Detect which cell encompasses the target text, then output its [X, Y] center coordinate. 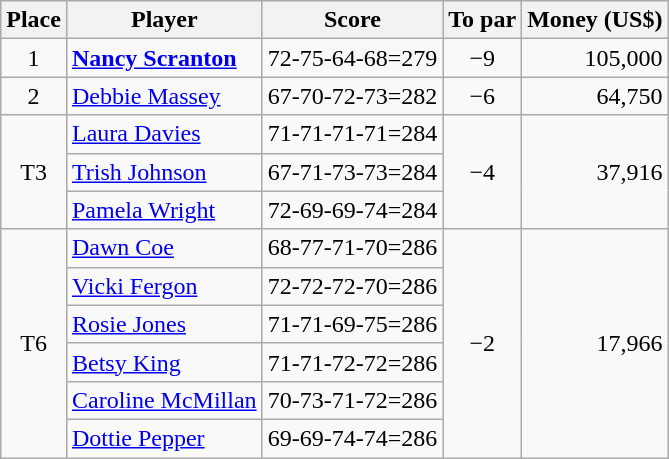
69-69-74-74=286 [352, 438]
Betsy King [164, 362]
Nancy Scranton [164, 58]
67-71-73-73=284 [352, 172]
105,000 [595, 58]
−4 [482, 172]
To par [482, 20]
71-71-69-75=286 [352, 324]
2 [34, 96]
−9 [482, 58]
Place [34, 20]
1 [34, 58]
T3 [34, 172]
Laura Davies [164, 134]
Score [352, 20]
Dottie Pepper [164, 438]
71-71-72-72=286 [352, 362]
Dawn Coe [164, 248]
37,916 [595, 172]
70-73-71-72=286 [352, 400]
Trish Johnson [164, 172]
64,750 [595, 96]
Player [164, 20]
Pamela Wright [164, 210]
Money (US$) [595, 20]
71-71-71-71=284 [352, 134]
72-75-64-68=279 [352, 58]
72-72-72-70=286 [352, 286]
T6 [34, 343]
Rosie Jones [164, 324]
17,966 [595, 343]
−2 [482, 343]
Debbie Massey [164, 96]
72-69-69-74=284 [352, 210]
67-70-72-73=282 [352, 96]
Caroline McMillan [164, 400]
Vicki Fergon [164, 286]
−6 [482, 96]
68-77-71-70=286 [352, 248]
